Return the [x, y] coordinate for the center point of the cell that contains the specified text.  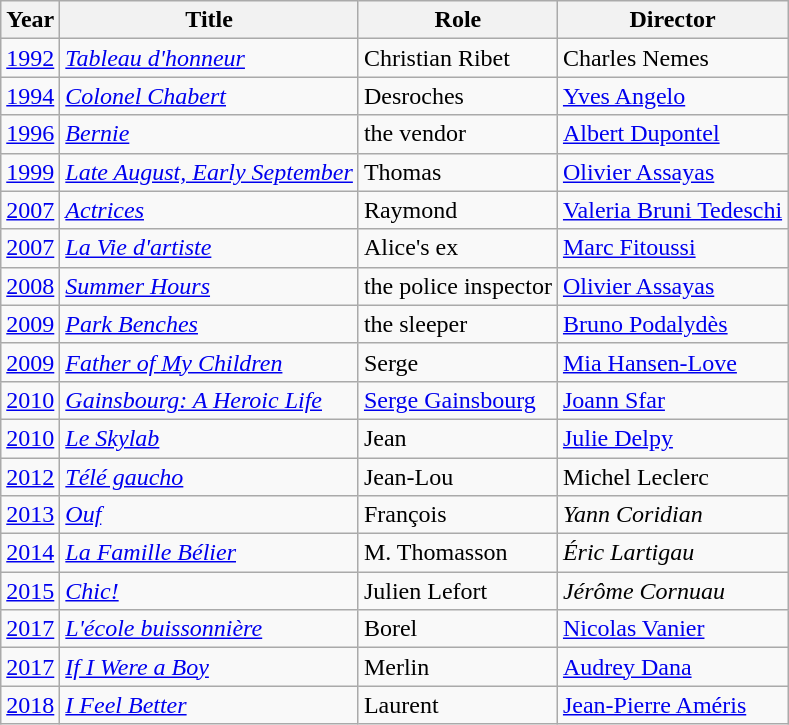
I Feel Better [210, 705]
1994 [30, 96]
Thomas [458, 172]
Yann Coridian [672, 515]
Valeria Bruni Tedeschi [672, 210]
Role [458, 20]
Gainsbourg: A Heroic Life [210, 400]
2012 [30, 477]
Michel Leclerc [672, 477]
2008 [30, 286]
Serge Gainsbourg [458, 400]
Télé gaucho [210, 477]
Tableau d'honneur [210, 58]
Éric Lartigau [672, 553]
1996 [30, 134]
1992 [30, 58]
Serge [458, 362]
Nicolas Vanier [672, 629]
1999 [30, 172]
the sleeper [458, 324]
Actrices [210, 210]
Director [672, 20]
Joann Sfar [672, 400]
Bernie [210, 134]
La Famille Bélier [210, 553]
Park Benches [210, 324]
Julie Delpy [672, 438]
François [458, 515]
If I Were a Boy [210, 667]
Alice's ex [458, 248]
Father of My Children [210, 362]
Mia Hansen-Love [672, 362]
Albert Dupontel [672, 134]
Julien Lefort [458, 591]
Colonel Chabert [210, 96]
Marc Fitoussi [672, 248]
Christian Ribet [458, 58]
Audrey Dana [672, 667]
Laurent [458, 705]
Year [30, 20]
Late August, Early September [210, 172]
Jean-Pierre Améris [672, 705]
Jérôme Cornuau [672, 591]
Jean [458, 438]
La Vie d'artiste [210, 248]
Yves Angelo [672, 96]
the vendor [458, 134]
Chic! [210, 591]
2014 [30, 553]
Le Skylab [210, 438]
Raymond [458, 210]
Title [210, 20]
Merlin [458, 667]
2013 [30, 515]
L'école buissonnière [210, 629]
2018 [30, 705]
Jean-Lou [458, 477]
Desroches [458, 96]
Ouf [210, 515]
Charles Nemes [672, 58]
Summer Hours [210, 286]
the police inspector [458, 286]
Borel [458, 629]
Bruno Podalydès [672, 324]
M. Thomasson [458, 553]
2015 [30, 591]
